Capture the cell that displays the provided text and extract its [x, y] central coordinate. 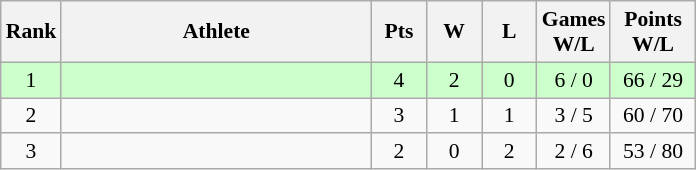
Athlete [216, 32]
2 / 6 [574, 152]
Rank [32, 32]
6 / 0 [574, 80]
3 / 5 [574, 116]
60 / 70 [652, 116]
GamesW/L [574, 32]
L [510, 32]
PointsW/L [652, 32]
4 [398, 80]
Pts [398, 32]
W [454, 32]
66 / 29 [652, 80]
53 / 80 [652, 152]
